Determine the [X, Y] coordinate at the center of the cell enclosing the given text.  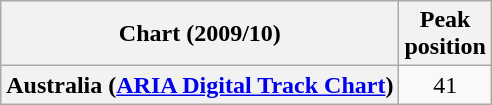
Australia (ARIA Digital Track Chart) [200, 85]
Peakposition [445, 34]
Chart (2009/10) [200, 34]
41 [445, 85]
